Identify which cell holds the provided text, then report its [x, y] central coordinate. 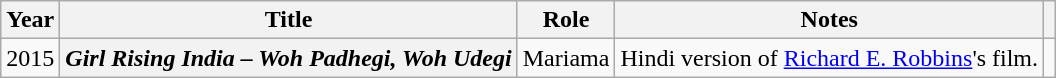
Title [288, 20]
Notes [830, 20]
Year [30, 20]
Girl Rising India – Woh Padhegi, Woh Udegi [288, 58]
Mariama [566, 58]
2015 [30, 58]
Role [566, 20]
Hindi version of Richard E. Robbins's film. [830, 58]
